Find where the given text appears and provide that cell's center as [X, Y] coordinate. 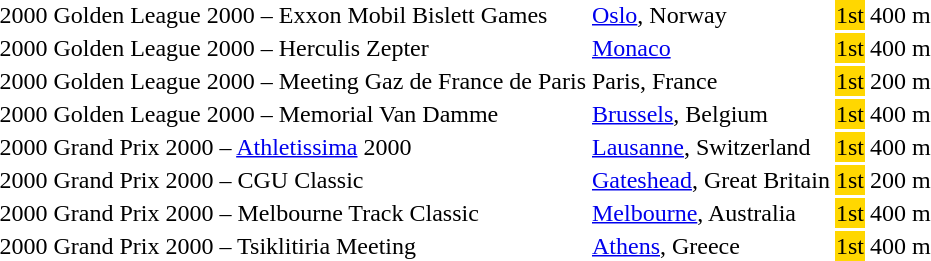
Lausanne, Switzerland [710, 147]
Gateshead, Great Britain [710, 180]
Golden League 2000 – Meeting Gaz de France de Paris [320, 81]
Athens, Greece [710, 246]
Grand Prix 2000 – Tsiklitiria Meeting [320, 246]
Golden League 2000 – Herculis Zepter [320, 48]
Golden League 2000 – Exxon Mobil Bislett Games [320, 15]
Grand Prix 2000 – Melbourne Track Classic [320, 213]
Brussels, Belgium [710, 114]
Grand Prix 2000 – Athletissima 2000 [320, 147]
Paris, France [710, 81]
Melbourne, Australia [710, 213]
Golden League 2000 – Memorial Van Damme [320, 114]
Oslo, Norway [710, 15]
Grand Prix 2000 – CGU Classic [320, 180]
Monaco [710, 48]
